Return the (x, y) coordinate for the center point of the cell that contains the specified text.  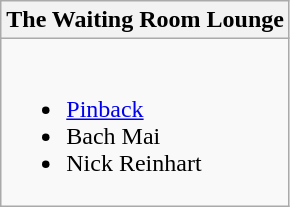
PinbackBach MaiNick Reinhart (146, 122)
The Waiting Room Lounge (146, 20)
